Find where the given text appears and provide that cell's center as (x, y) coordinate. 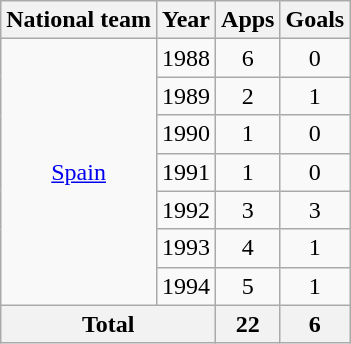
1992 (186, 210)
Total (108, 324)
5 (248, 286)
1994 (186, 286)
Goals (315, 20)
Spain (79, 172)
1989 (186, 96)
2 (248, 96)
Apps (248, 20)
1993 (186, 248)
4 (248, 248)
1988 (186, 58)
National team (79, 20)
Year (186, 20)
1990 (186, 134)
1991 (186, 172)
22 (248, 324)
